Locate the cell with the specified text and output its [x, y] center coordinate. 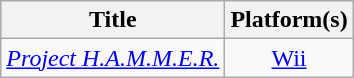
Platform(s) [289, 20]
Title [113, 20]
Wii [289, 58]
Project H.A.M.M.E.R. [113, 58]
